Find where the given text appears and provide that cell's center as [x, y] coordinate. 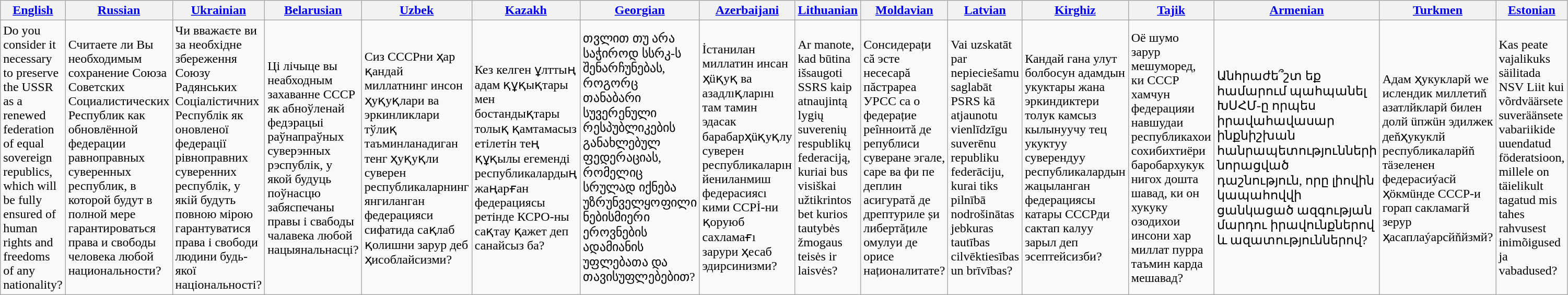
Azerbaijani [747, 10]
Kirghiz [1075, 10]
Latvian [985, 10]
Estonian [1531, 10]
Russian [119, 10]
English [33, 10]
Turkmen [1437, 10]
Moldavian [905, 10]
Belarusian [313, 10]
Uzbek [417, 10]
Georgian [639, 10]
Tajik [1171, 10]
Kazakh [525, 10]
Lithuanian [828, 10]
Ukrainian [218, 10]
Armenian [1296, 10]
